Scan for the cell matching the given text and deliver its (X, Y) coordinate at center. 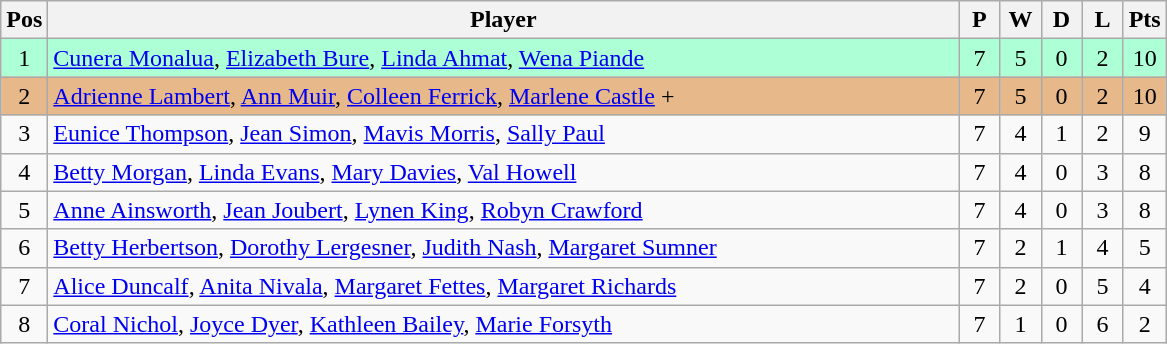
9 (1144, 134)
Alice Duncalf, Anita Nivala, Margaret Fettes, Margaret Richards (504, 286)
L (1102, 20)
W (1020, 20)
Betty Herbertson, Dorothy Lergesner, Judith Nash, Margaret Sumner (504, 248)
Player (504, 20)
Anne Ainsworth, Jean Joubert, Lynen King, Robyn Crawford (504, 210)
P (980, 20)
Pts (1144, 20)
D (1062, 20)
Betty Morgan, Linda Evans, Mary Davies, Val Howell (504, 172)
Eunice Thompson, Jean Simon, Mavis Morris, Sally Paul (504, 134)
Coral Nichol, Joyce Dyer, Kathleen Bailey, Marie Forsyth (504, 324)
Adrienne Lambert, Ann Muir, Colleen Ferrick, Marlene Castle + (504, 96)
Pos (24, 20)
Cunera Monalua, Elizabeth Bure, Linda Ahmat, Wena Piande (504, 58)
